Identify which cell holds the provided text, then report its (x, y) central coordinate. 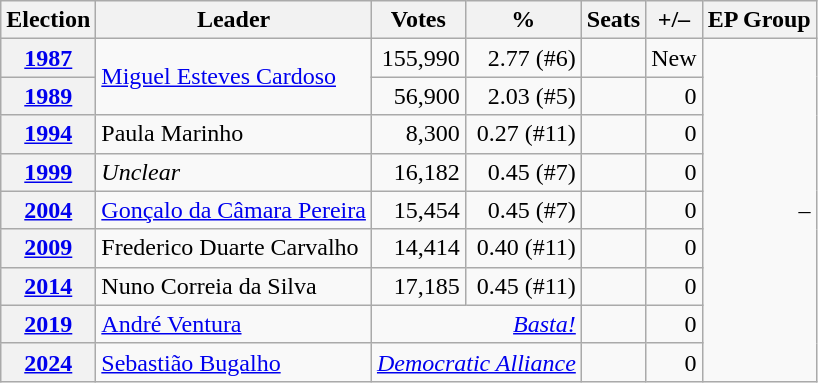
Leader (234, 20)
14,414 (418, 248)
Basta! (476, 324)
Unclear (234, 172)
Nuno Correia da Silva (234, 286)
EP Group (759, 20)
Sebastião Bugalho (234, 362)
155,990 (418, 58)
+/– (674, 20)
2024 (48, 362)
Frederico Duarte Carvalho (234, 248)
1999 (48, 172)
2009 (48, 248)
Seats (613, 20)
2014 (48, 286)
0.40 (#11) (523, 248)
Votes (418, 20)
15,454 (418, 210)
17,185 (418, 286)
2004 (48, 210)
André Ventura (234, 324)
1994 (48, 134)
Gonçalo da Câmara Pereira (234, 210)
2019 (48, 324)
New (674, 58)
0.45 (#11) (523, 286)
Paula Marinho (234, 134)
1989 (48, 96)
56,900 (418, 96)
1987 (48, 58)
Miguel Esteves Cardoso (234, 77)
8,300 (418, 134)
Democratic Alliance (476, 362)
0.27 (#11) (523, 134)
Election (48, 20)
2.77 (#6) (523, 58)
% (523, 20)
– (759, 210)
2.03 (#5) (523, 96)
16,182 (418, 172)
